Find where the given text appears and provide that cell's center as [x, y] coordinate. 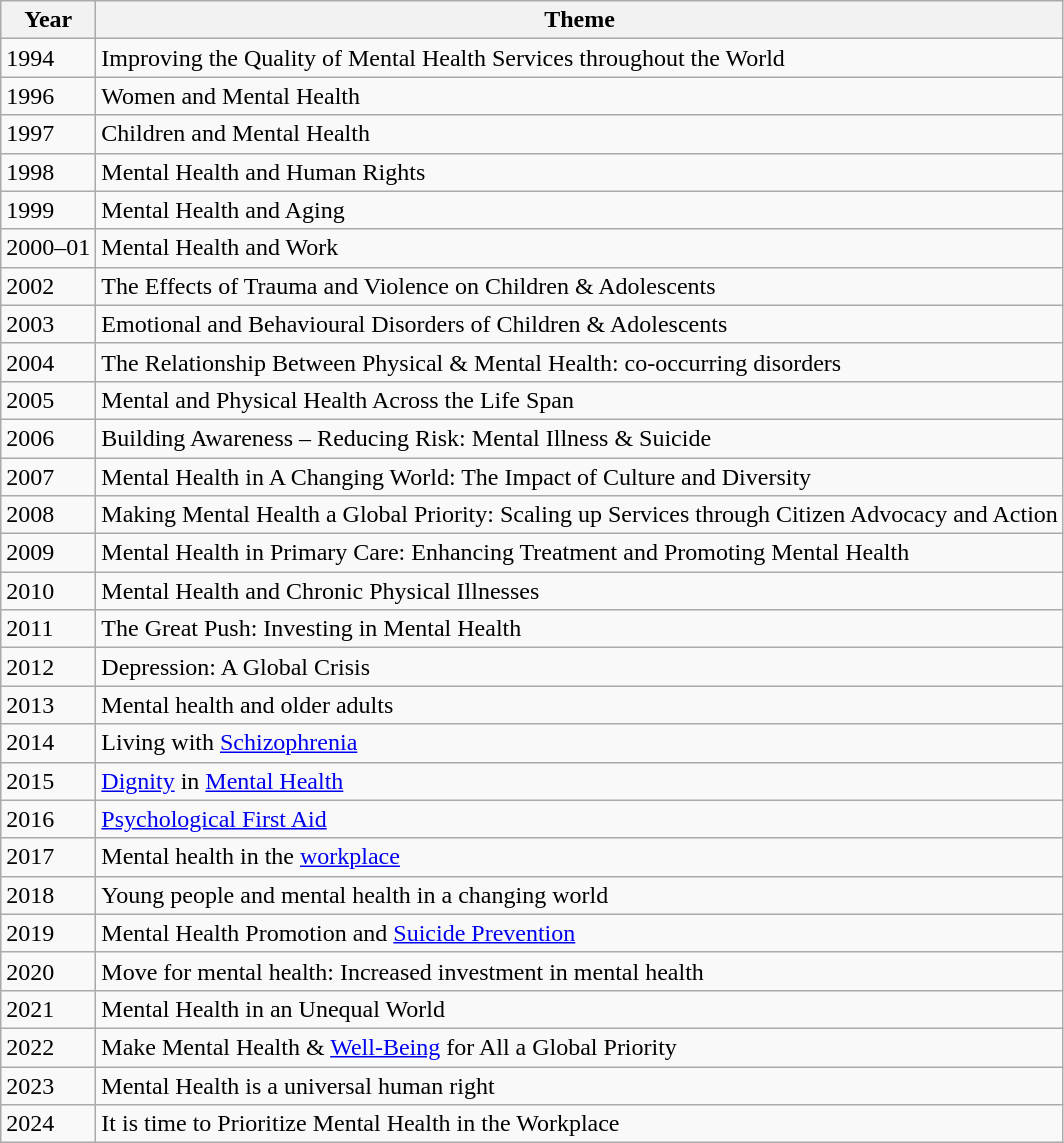
2015 [48, 781]
2005 [48, 400]
2017 [48, 857]
Young people and mental health in a changing world [580, 895]
Mental health and older adults [580, 705]
2018 [48, 895]
2002 [48, 286]
Mental Health and Work [580, 248]
Mental Health and Human Rights [580, 172]
Living with Schizophrenia [580, 743]
Depression: A Global Crisis [580, 667]
Mental Health in A Changing World: The Impact of Culture and Diversity [580, 477]
Mental and Physical Health Across the Life Span [580, 400]
2003 [48, 324]
2010 [48, 591]
Psychological First Aid [580, 819]
Mental Health in an Unequal World [580, 1009]
Mental Health is a universal human right [580, 1085]
Women and Mental Health [580, 96]
The Effects of Trauma and Violence on Children & Adolescents [580, 286]
2011 [48, 629]
2022 [48, 1047]
The Great Push: Investing in Mental Health [580, 629]
2016 [48, 819]
Mental Health in Primary Care: Enhancing Treatment and Promoting Mental Health [580, 553]
It is time to Prioritize Mental Health in the Workplace [580, 1124]
2006 [48, 438]
1997 [48, 134]
1998 [48, 172]
Mental Health Promotion and Suicide Prevention [580, 933]
Theme [580, 20]
2020 [48, 971]
Make Mental Health & Well-Being for All a Global Priority [580, 1047]
1999 [48, 210]
2007 [48, 477]
2008 [48, 515]
2024 [48, 1124]
Mental health in the workplace [580, 857]
2021 [48, 1009]
2012 [48, 667]
2004 [48, 362]
Emotional and Behavioural Disorders of Children & Adolescents [580, 324]
2009 [48, 553]
1996 [48, 96]
2000–01 [48, 248]
2019 [48, 933]
Mental Health and Aging [580, 210]
The Relationship Between Physical & Mental Health: co-occurring disorders [580, 362]
Improving the Quality of Mental Health Services throughout the World [580, 58]
2013 [48, 705]
2014 [48, 743]
1994 [48, 58]
Children and Mental Health [580, 134]
Year [48, 20]
Making Mental Health a Global Priority: Scaling up Services through Citizen Advocacy and Action [580, 515]
Dignity in Mental Health [580, 781]
Building Awareness – Reducing Risk: Mental Illness & Suicide [580, 438]
Mental Health and Chronic Physical Illnesses [580, 591]
2023 [48, 1085]
Move for mental health: Increased investment in mental health [580, 971]
